Detect which cell encompasses the target text, then output its (X, Y) center coordinate. 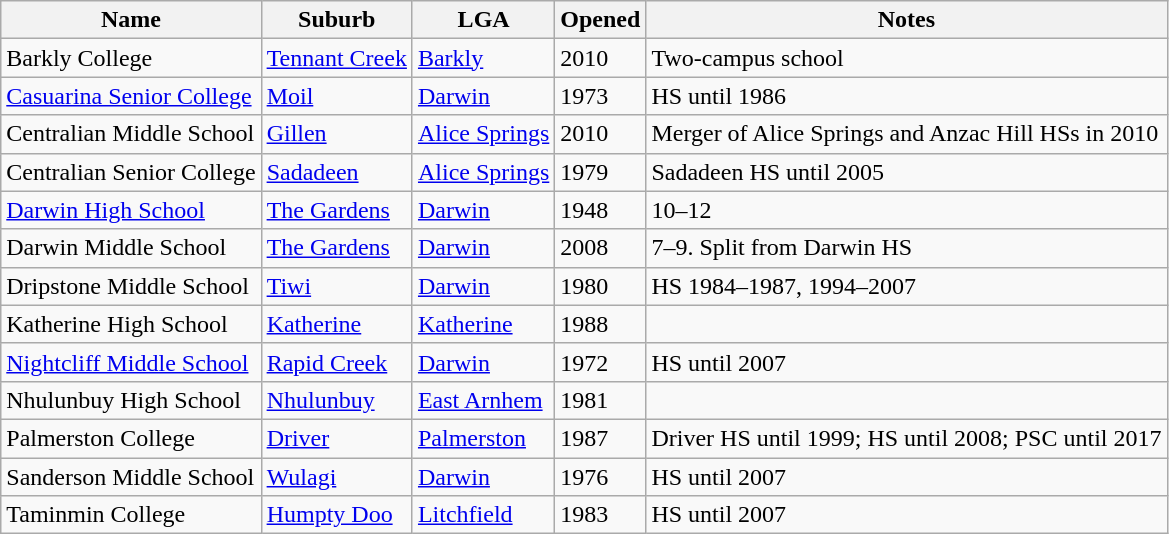
Nightcliff Middle School (131, 362)
Gillen (336, 134)
Barkly (483, 58)
Notes (906, 20)
Wulagi (336, 477)
Rapid Creek (336, 362)
East Arnhem (483, 400)
Darwin Middle School (131, 248)
1973 (600, 96)
1948 (600, 210)
Merger of Alice Springs and Anzac Hill HSs in 2010 (906, 134)
10–12 (906, 210)
Nhulunbuy (336, 400)
Centralian Middle School (131, 134)
Two-campus school (906, 58)
Centralian Senior College (131, 172)
Dripstone Middle School (131, 286)
2008 (600, 248)
Litchfield (483, 515)
Barkly College (131, 58)
Katherine High School (131, 324)
1976 (600, 477)
Casuarina Senior College (131, 96)
1979 (600, 172)
1981 (600, 400)
1987 (600, 438)
LGA (483, 20)
Palmerston (483, 438)
Nhulunbuy High School (131, 400)
Palmerston College (131, 438)
1988 (600, 324)
Tennant Creek (336, 58)
1980 (600, 286)
1983 (600, 515)
Suburb (336, 20)
Tiwi (336, 286)
Name (131, 20)
Sadadeen (336, 172)
HS 1984–1987, 1994–2007 (906, 286)
Sanderson Middle School (131, 477)
Driver (336, 438)
Moil (336, 96)
Opened (600, 20)
1972 (600, 362)
Taminmin College (131, 515)
Driver HS until 1999; HS until 2008; PSC until 2017 (906, 438)
7–9. Split from Darwin HS (906, 248)
Darwin High School (131, 210)
HS until 1986 (906, 96)
Sadadeen HS until 2005 (906, 172)
Humpty Doo (336, 515)
